Return [x, y] of the center of cell containing provided text 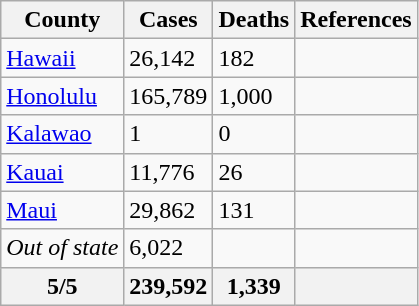
Kauai [62, 172]
26 [254, 172]
165,789 [168, 96]
1,339 [254, 286]
239,592 [168, 286]
Honolulu [62, 96]
Cases [168, 20]
0 [254, 134]
Out of state [62, 248]
11,776 [168, 172]
5/5 [62, 286]
182 [254, 58]
6,022 [168, 248]
1 [168, 134]
1,000 [254, 96]
Maui [62, 210]
Deaths [254, 20]
131 [254, 210]
26,142 [168, 58]
County [62, 20]
Hawaii [62, 58]
29,862 [168, 210]
References [356, 20]
Kalawao [62, 134]
